Capture the cell that displays the provided text and extract its [X, Y] central coordinate. 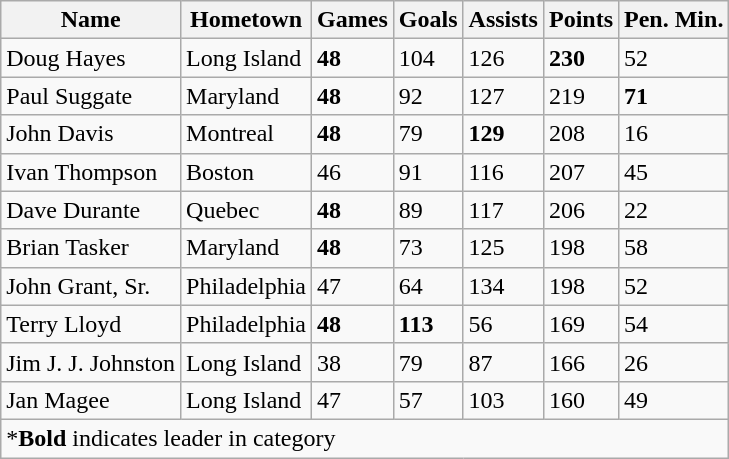
Dave Durante [91, 210]
Pen. Min. [674, 20]
John Davis [91, 134]
46 [353, 172]
Goals [428, 20]
Jan Magee [91, 400]
John Grant, Sr. [91, 286]
Terry Lloyd [91, 324]
206 [580, 210]
54 [674, 324]
71 [674, 96]
Boston [246, 172]
127 [503, 96]
56 [503, 324]
58 [674, 248]
207 [580, 172]
113 [428, 324]
230 [580, 58]
57 [428, 400]
26 [674, 362]
Doug Hayes [91, 58]
Ivan Thompson [91, 172]
87 [503, 362]
91 [428, 172]
104 [428, 58]
169 [580, 324]
92 [428, 96]
129 [503, 134]
Brian Tasker [91, 248]
Paul Suggate [91, 96]
Assists [503, 20]
16 [674, 134]
208 [580, 134]
166 [580, 362]
116 [503, 172]
160 [580, 400]
134 [503, 286]
Jim J. J. Johnston [91, 362]
49 [674, 400]
125 [503, 248]
219 [580, 96]
117 [503, 210]
45 [674, 172]
126 [503, 58]
Points [580, 20]
103 [503, 400]
Name [91, 20]
22 [674, 210]
38 [353, 362]
Quebec [246, 210]
Games [353, 20]
Hometown [246, 20]
89 [428, 210]
Montreal [246, 134]
73 [428, 248]
*Bold indicates leader in category [365, 438]
64 [428, 286]
